Capture the cell that displays the provided text and extract its [X, Y] central coordinate. 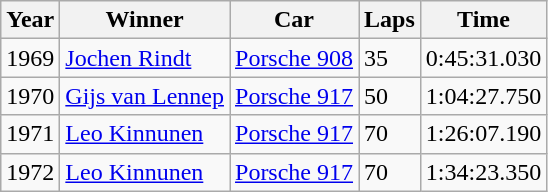
1971 [30, 134]
Time [483, 20]
1:04:27.750 [483, 96]
Gijs van Lennep [145, 96]
Car [294, 20]
Jochen Rindt [145, 58]
1:34:23.350 [483, 172]
Porsche 908 [294, 58]
1970 [30, 96]
Winner [145, 20]
35 [390, 58]
50 [390, 96]
Year [30, 20]
1969 [30, 58]
0:45:31.030 [483, 58]
1972 [30, 172]
Laps [390, 20]
1:26:07.190 [483, 134]
